Identify which cell holds the provided text, then report its (X, Y) central coordinate. 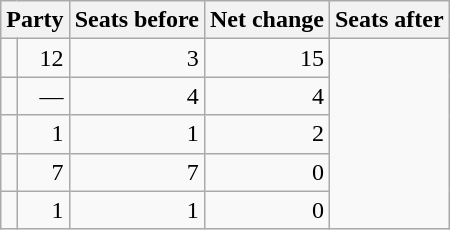
Net change (266, 20)
Seats after (389, 20)
Seats before (136, 20)
Party (35, 20)
3 (136, 58)
12 (43, 58)
2 (266, 134)
— (43, 96)
15 (266, 58)
